Determine the (x, y) coordinate at the center of the cell enclosing the given text.  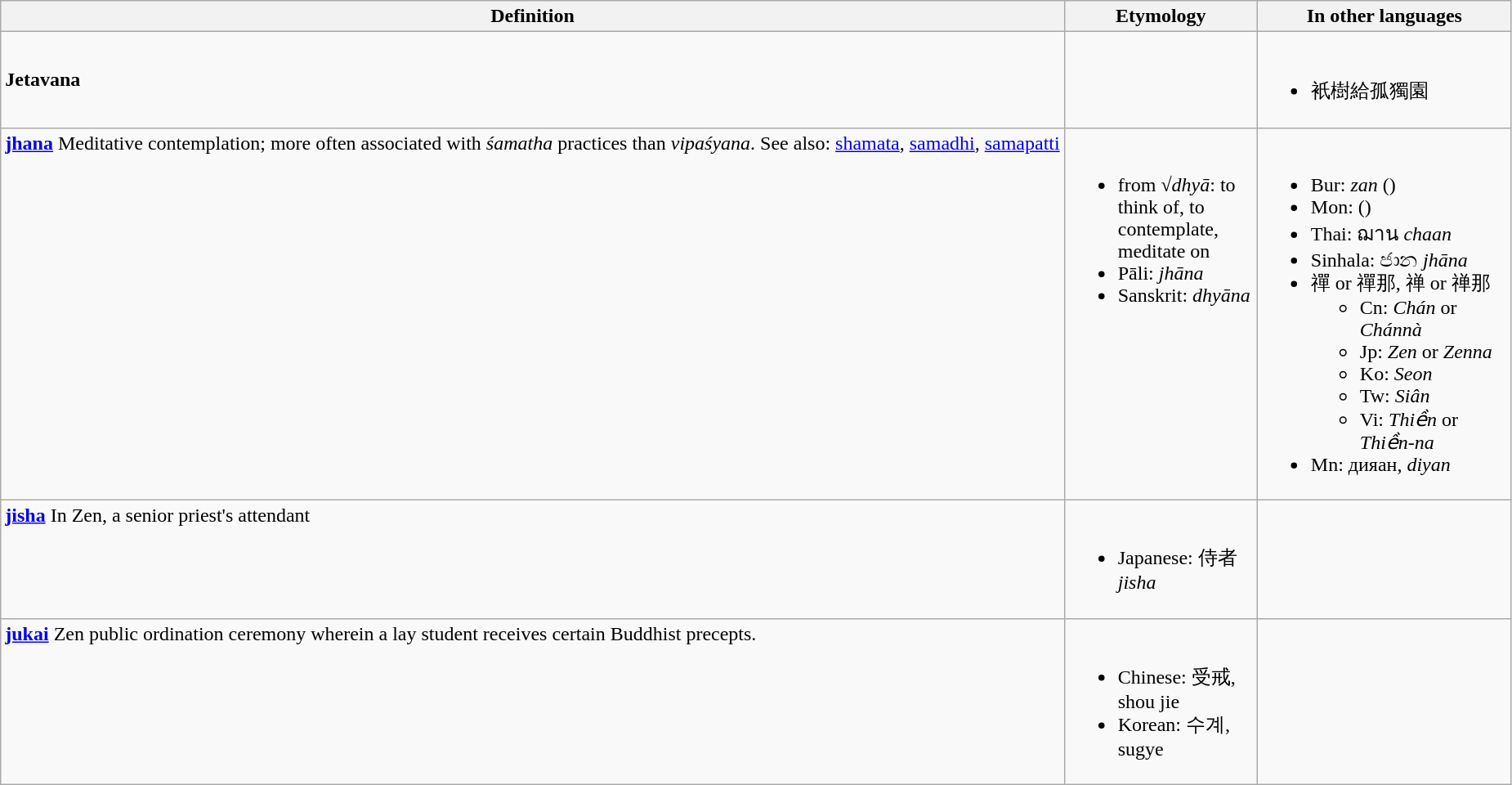
jisha In Zen, a senior priest's attendant (533, 559)
Japanese: 侍者 jisha (1161, 559)
Chinese: 受戒, shou jieKorean: 수계, sugye (1161, 702)
衹樹給孤獨園 (1385, 80)
Etymology (1161, 16)
jukai Zen public ordination ceremony wherein a lay student receives certain Buddhist precepts. (533, 702)
Definition (533, 16)
In other languages (1385, 16)
jhana Meditative contemplation; more often associated with śamatha practices than vipaśyana. See also: shamata, samadhi, samapatti (533, 314)
from √dhyā: to think of, to contemplate, meditate onPāli: jhānaSanskrit: dhyāna (1161, 314)
Jetavana (533, 80)
